Provide the (X, Y) coordinate of the cell's center where the given text is located.  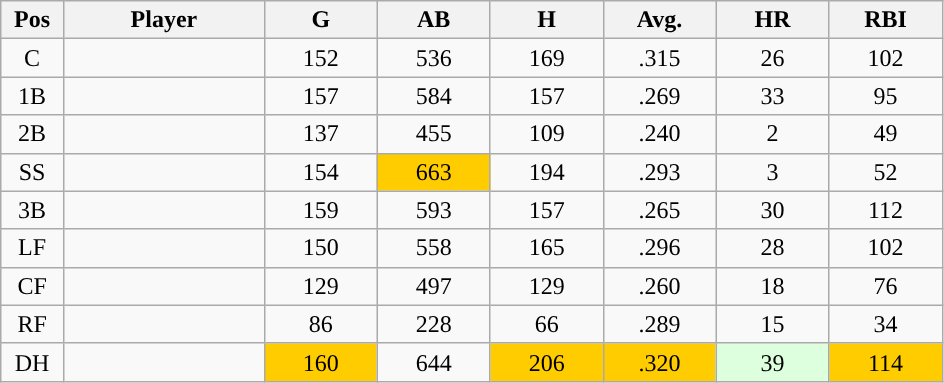
18 (772, 286)
2B (32, 134)
593 (434, 210)
558 (434, 248)
CF (32, 286)
2 (772, 134)
H (546, 20)
Pos (32, 20)
52 (886, 172)
169 (546, 58)
Avg. (660, 20)
.315 (660, 58)
95 (886, 96)
34 (886, 324)
584 (434, 96)
.260 (660, 286)
.320 (660, 362)
.289 (660, 324)
30 (772, 210)
G (320, 20)
AB (434, 20)
DH (32, 362)
.269 (660, 96)
159 (320, 210)
RF (32, 324)
28 (772, 248)
HR (772, 20)
536 (434, 58)
39 (772, 362)
26 (772, 58)
160 (320, 362)
LF (32, 248)
.296 (660, 248)
114 (886, 362)
3 (772, 172)
497 (434, 286)
228 (434, 324)
33 (772, 96)
112 (886, 210)
455 (434, 134)
109 (546, 134)
3B (32, 210)
194 (546, 172)
644 (434, 362)
165 (546, 248)
.293 (660, 172)
Player (164, 20)
.240 (660, 134)
150 (320, 248)
.265 (660, 210)
15 (772, 324)
1B (32, 96)
663 (434, 172)
76 (886, 286)
C (32, 58)
137 (320, 134)
66 (546, 324)
RBI (886, 20)
86 (320, 324)
49 (886, 134)
SS (32, 172)
152 (320, 58)
154 (320, 172)
206 (546, 362)
